Identify which cell holds the provided text, then report its (x, y) central coordinate. 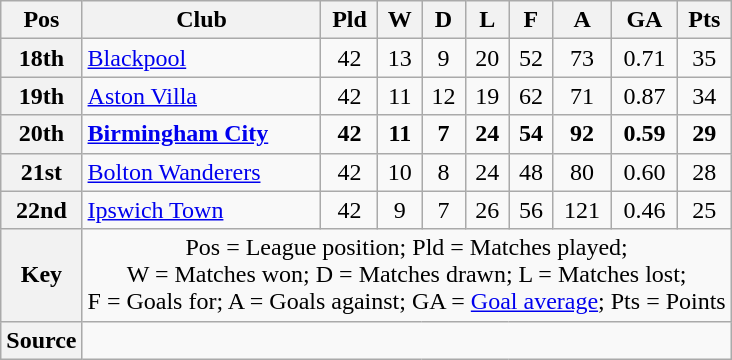
W (400, 20)
13 (400, 58)
18th (42, 58)
22nd (42, 210)
A (582, 20)
52 (531, 58)
54 (531, 134)
Club (202, 20)
19th (42, 96)
20th (42, 134)
0.60 (644, 172)
Bolton Wanderers (202, 172)
0.59 (644, 134)
0.87 (644, 96)
56 (531, 210)
Pts (704, 20)
12 (444, 96)
Aston Villa (202, 96)
D (444, 20)
Source (42, 340)
28 (704, 172)
20 (487, 58)
21st (42, 172)
Pos (42, 20)
121 (582, 210)
35 (704, 58)
Blackpool (202, 58)
92 (582, 134)
71 (582, 96)
29 (704, 134)
25 (704, 210)
19 (487, 96)
73 (582, 58)
L (487, 20)
48 (531, 172)
0.46 (644, 210)
34 (704, 96)
10 (400, 172)
8 (444, 172)
GA (644, 20)
Pld (350, 20)
Ipswich Town (202, 210)
80 (582, 172)
62 (531, 96)
26 (487, 210)
F (531, 20)
Birmingham City (202, 134)
0.71 (644, 58)
Key (42, 275)
